Locate the cell with the specified text and output its [X, Y] center coordinate. 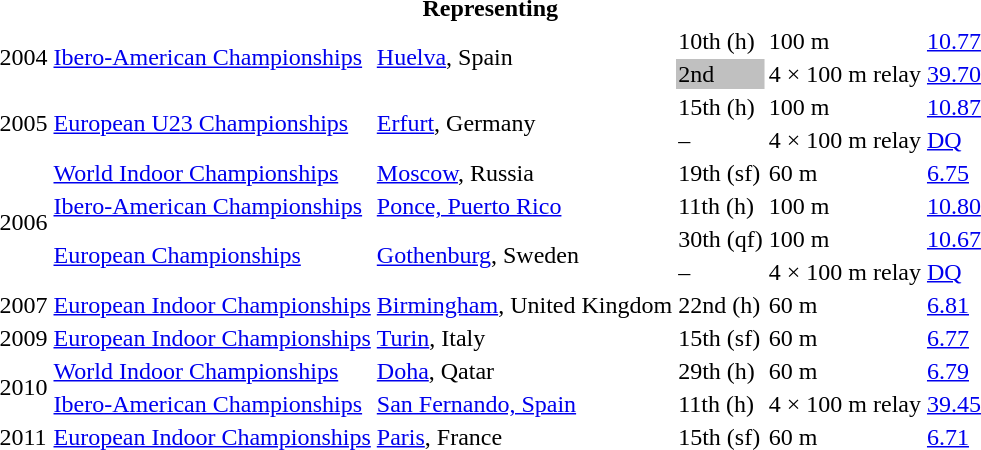
2nd [721, 74]
Doha, Qatar [524, 371]
Ponce, Puerto Rico [524, 206]
Birmingham, United Kingdom [524, 305]
Turin, Italy [524, 338]
European Championships [212, 256]
Gothenburg, Sweden [524, 256]
Moscow, Russia [524, 173]
Huelva, Spain [524, 58]
European U23 Championships [212, 124]
19th (sf) [721, 173]
10th (h) [721, 41]
22nd (h) [721, 305]
15th (h) [721, 107]
15th (sf) [721, 338]
29th (h) [721, 371]
San Fernando, Spain [524, 404]
30th (qf) [721, 239]
Erfurt, Germany [524, 124]
